Output the (x, y) coordinate of the center of the cell containing the given text.  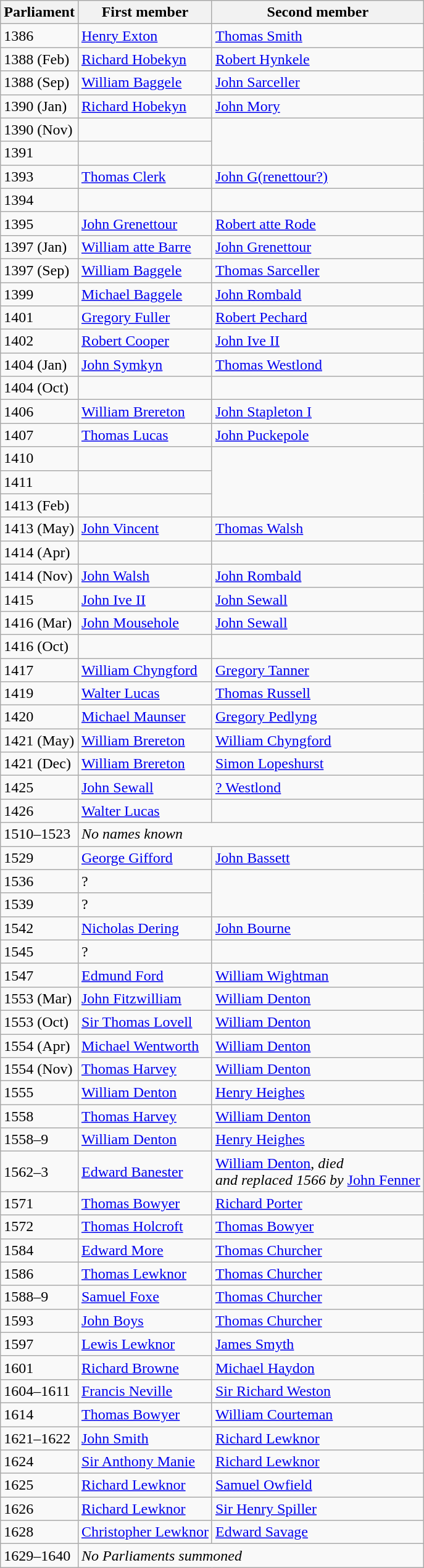
1558–9 (39, 1140)
John Fitzwilliam (144, 998)
Michael Maunser (144, 717)
Thomas Lucas (144, 435)
John Smith (144, 1438)
John Bassett (317, 858)
1572 (39, 1227)
1536 (39, 881)
1414 (Apr) (39, 552)
Sir Anthony Manie (144, 1462)
1388 (Sep) (39, 83)
No names known (251, 834)
1588–9 (39, 1297)
Henry Exton (144, 36)
1554 (Nov) (39, 1069)
John Sarceller (317, 83)
1397 (Sep) (39, 270)
1413 (May) (39, 529)
1410 (39, 458)
1393 (39, 176)
Robert Cooper (144, 341)
First member (144, 12)
1407 (39, 435)
1629–1640 (39, 1556)
1614 (39, 1414)
Gregory Pedlyng (317, 717)
1545 (39, 952)
1586 (39, 1274)
? Westlond (317, 787)
Michael Haydon (317, 1367)
1529 (39, 858)
1414 (Nov) (39, 576)
James Smyth (317, 1344)
1397 (Jan) (39, 247)
1426 (39, 811)
1542 (39, 928)
John Mory (317, 106)
Thomas Clerk (144, 176)
John Boys (144, 1321)
1539 (39, 905)
1562–3 (39, 1171)
1390 (Jan) (39, 106)
1558 (39, 1116)
1394 (39, 200)
John G(renettour?) (317, 176)
1404 (Oct) (39, 388)
1597 (39, 1344)
Thomas Westlond (317, 365)
1593 (39, 1321)
1419 (39, 694)
Thomas Holcroft (144, 1227)
1510–1523 (39, 834)
Thomas Walsh (317, 529)
Second member (317, 12)
1553 (Oct) (39, 1022)
William Denton, died and replaced 1566 by John Fenner (317, 1171)
1386 (39, 36)
1411 (39, 482)
1416 (Oct) (39, 646)
Gregory Tanner (317, 670)
1625 (39, 1485)
Edward Savage (317, 1532)
Simon Lopeshurst (317, 764)
Samuel Owfield (317, 1485)
Michael Wentworth (144, 1046)
1425 (39, 787)
John Bourne (317, 928)
Nicholas Dering (144, 928)
1624 (39, 1462)
Thomas Russell (317, 694)
Sir Thomas Lovell (144, 1022)
Samuel Foxe (144, 1297)
Sir Henry Spiller (317, 1509)
Richard Browne (144, 1367)
1395 (39, 223)
1421 (Dec) (39, 764)
John Symkyn (144, 365)
Sir Richard Weston (317, 1391)
1404 (Jan) (39, 365)
1413 (Feb) (39, 505)
William atte Barre (144, 247)
Christopher Lewknor (144, 1532)
John Mousehole (144, 623)
1415 (39, 599)
George Gifford (144, 858)
1401 (39, 318)
Edward Banester (144, 1171)
Edward More (144, 1250)
1547 (39, 975)
Michael Baggele (144, 294)
Robert Pechard (317, 318)
Edmund Ford (144, 975)
1554 (Apr) (39, 1046)
1626 (39, 1509)
John Stapleton I (317, 412)
1601 (39, 1367)
Thomas Lewknor (144, 1274)
1391 (39, 153)
1390 (Nov) (39, 130)
1571 (39, 1203)
1584 (39, 1250)
Lewis Lewknor (144, 1344)
1388 (Feb) (39, 59)
Parliament (39, 12)
Thomas Smith (317, 36)
Robert Hynkele (317, 59)
1604–1611 (39, 1391)
1417 (39, 670)
1421 (May) (39, 740)
1420 (39, 717)
John Puckepole (317, 435)
1628 (39, 1532)
William Wightman (317, 975)
John Walsh (144, 576)
1621–1622 (39, 1438)
No Parliaments summoned (251, 1556)
1406 (39, 412)
1416 (Mar) (39, 623)
Thomas Sarceller (317, 270)
Richard Porter (317, 1203)
1402 (39, 341)
John Vincent (144, 529)
1399 (39, 294)
Robert atte Rode (317, 223)
1555 (39, 1093)
Francis Neville (144, 1391)
Gregory Fuller (144, 318)
William Courteman (317, 1414)
1553 (Mar) (39, 998)
